Locate the cell with the specified text and output its (X, Y) center coordinate. 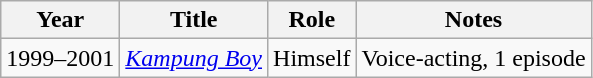
Title (194, 20)
Voice-acting, 1 episode (474, 58)
1999–2001 (60, 58)
Role (312, 20)
Notes (474, 20)
Kampung Boy (194, 58)
Year (60, 20)
Himself (312, 58)
